Locate the cell with the specified text and output its (X, Y) center coordinate. 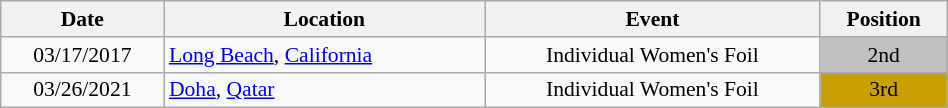
Doha, Qatar (324, 90)
2nd (884, 55)
03/17/2017 (82, 55)
Location (324, 19)
Long Beach, California (324, 55)
Event (652, 19)
Position (884, 19)
3rd (884, 90)
03/26/2021 (82, 90)
Date (82, 19)
